Pinpoint the cell where the given text exists, returning its (X, Y) midpoint coordinate. 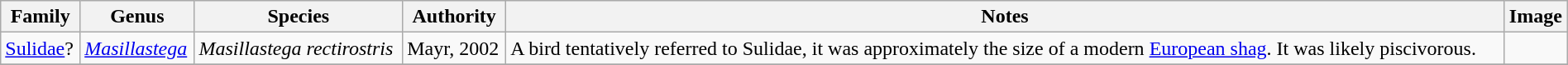
Mayr, 2002 (455, 48)
Masillastega (137, 48)
Sulidae? (41, 48)
Species (299, 17)
A bird tentatively referred to Sulidae, it was approximately the size of a modern European shag. It was likely piscivorous. (1006, 48)
Genus (137, 17)
Authority (455, 17)
Masillastega rectirostris (299, 48)
Family (41, 17)
Image (1535, 17)
Notes (1006, 17)
